Identify which cell holds the provided text, then report its [X, Y] central coordinate. 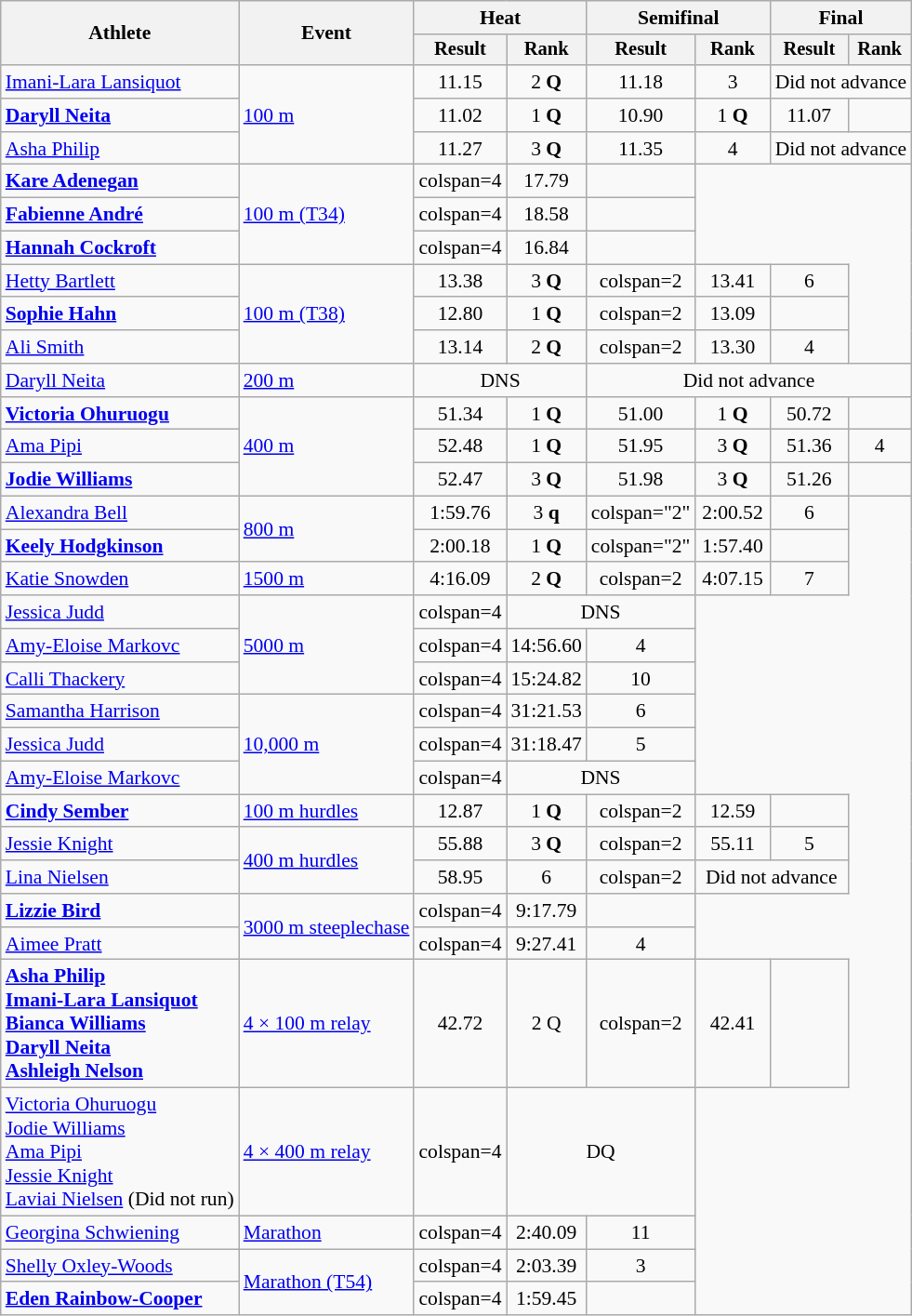
Sophie Hahn [120, 314]
12.59 [733, 811]
13.38 [459, 281]
Kare Adenegan [120, 181]
51.95 [641, 446]
Samantha Harrison [120, 711]
5000 m [327, 645]
Eden Rainbow-Cooper [120, 1299]
51.00 [641, 414]
11.15 [459, 82]
800 m [327, 530]
Lizzie Bird [120, 911]
3000 m steeplechase [327, 926]
4:07.15 [733, 579]
11.07 [809, 115]
Event [327, 33]
10 [641, 679]
42.41 [733, 1024]
Heat [500, 18]
17.79 [546, 181]
Asha Philip [120, 149]
11.18 [641, 82]
100 m (T38) [327, 314]
100 m (T34) [327, 214]
4 × 400 m relay [327, 1152]
Imani-Lara Lansiquot [120, 82]
11.02 [459, 115]
1:59.76 [459, 513]
400 m hurdles [327, 861]
Victoria Ohuruogu [120, 414]
1:59.45 [546, 1299]
52.47 [459, 480]
Ali Smith [120, 347]
200 m [327, 380]
1:57.40 [733, 546]
Aimee Pratt [120, 944]
14:56.60 [546, 645]
Athlete [120, 33]
2:40.09 [546, 1233]
DQ [601, 1152]
55.11 [733, 844]
Georgina Schwiening [120, 1233]
2:00.52 [733, 513]
51.26 [809, 480]
Marathon [327, 1233]
Calli Thackery [120, 679]
Semifinal [679, 18]
Victoria OhuruoguJodie WilliamsAma PipiJessie KnightLaviai Nielsen (Did not run) [120, 1152]
Keely Hodgkinson [120, 546]
Fabienne André [120, 215]
Jessie Knight [120, 844]
3 q [546, 513]
52.48 [459, 446]
51.36 [809, 446]
13.09 [733, 314]
51.98 [641, 480]
7 [809, 579]
55.88 [459, 844]
16.84 [546, 248]
Final [841, 18]
10,000 m [327, 744]
13.30 [733, 347]
Hetty Bartlett [120, 281]
31:18.47 [546, 745]
4:16.09 [459, 579]
13.41 [733, 281]
13.14 [459, 347]
Shelly Oxley-Woods [120, 1266]
11.35 [641, 149]
12.80 [459, 314]
4 × 100 m relay [327, 1024]
31:21.53 [546, 711]
42.72 [459, 1024]
400 m [327, 446]
58.95 [459, 877]
Hannah Cockroft [120, 248]
2:03.39 [546, 1266]
50.72 [809, 414]
Asha PhilipImani-Lara LansiquotBianca WilliamsDaryll NeitaAshleigh Nelson [120, 1024]
Lina Nielsen [120, 877]
11.27 [459, 149]
15:24.82 [546, 679]
Alexandra Bell [120, 513]
Jodie Williams [120, 480]
10.90 [641, 115]
1500 m [327, 579]
9:27.41 [546, 944]
9:17.79 [546, 911]
100 m hurdles [327, 811]
12.87 [459, 811]
11 [641, 1233]
Marathon (T54) [327, 1282]
Katie Snowden [120, 579]
Ama Pipi [120, 446]
2:00.18 [459, 546]
Cindy Sember [120, 811]
100 m [327, 115]
51.34 [459, 414]
18.58 [546, 215]
